Find where the given text appears and provide that cell's center as [X, Y] coordinate. 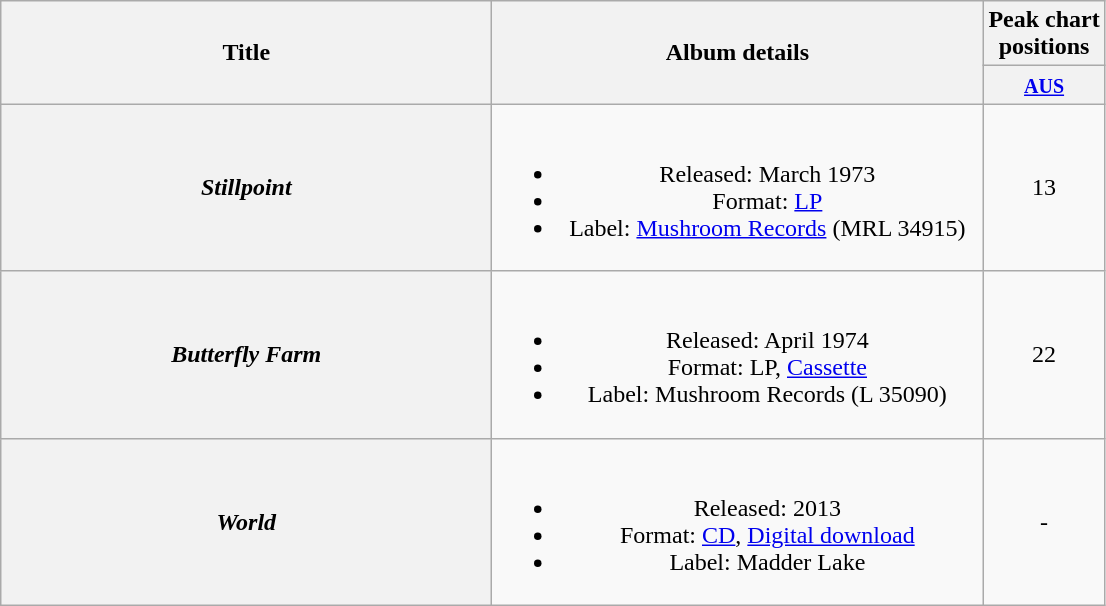
Album details [738, 52]
- [1044, 522]
Released: 2013Format: CD, Digital downloadLabel: Madder Lake [738, 522]
Butterfly Farm [246, 354]
Released: April 1974Format: LP, CassetteLabel: Mushroom Records (L 35090) [738, 354]
22 [1044, 354]
Title [246, 52]
Stillpoint [246, 188]
AUS [1044, 85]
13 [1044, 188]
World [246, 522]
Released: March 1973Format: LPLabel: Mushroom Records (MRL 34915) [738, 188]
Peak chartpositions [1044, 34]
